Find where the given text appears and provide that cell's center as [x, y] coordinate. 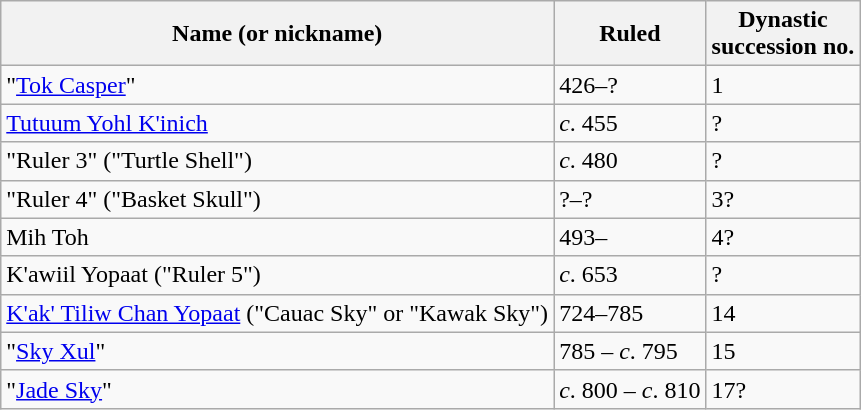
724–785 [630, 313]
14 [783, 313]
17? [783, 389]
"Jade Sky" [278, 389]
c. 455 [630, 123]
?–? [630, 199]
1 [783, 85]
"Ruler 3" ("Turtle Shell") [278, 161]
c. 653 [630, 275]
Ruled [630, 34]
785 – c. 795 [630, 351]
Name (or nickname) [278, 34]
493– [630, 237]
4? [783, 237]
"Sky Xul" [278, 351]
Tutuum Yohl K'inich [278, 123]
"Tok Casper" [278, 85]
15 [783, 351]
Dynasticsuccession no. [783, 34]
Mih Toh [278, 237]
426–? [630, 85]
c. 800 – c. 810 [630, 389]
"Ruler 4" ("Basket Skull") [278, 199]
K'ak' Tiliw Chan Yopaat ("Cauac Sky" or "Kawak Sky") [278, 313]
c. 480 [630, 161]
3? [783, 199]
K'awiil Yopaat ("Ruler 5") [278, 275]
